Return (x, y) of the center of cell containing provided text 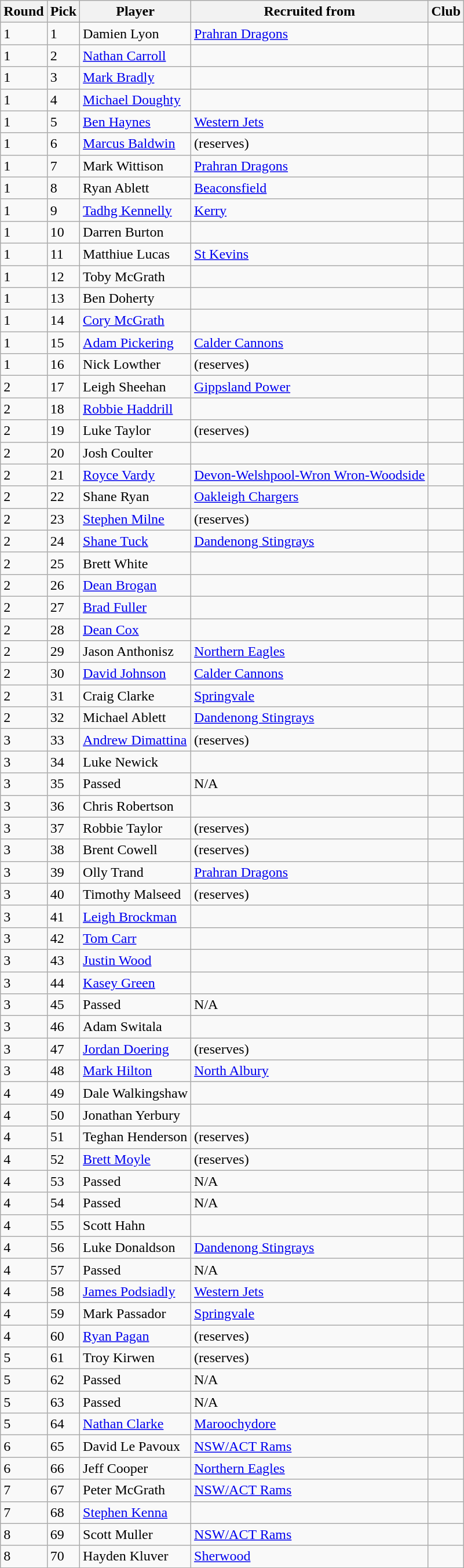
Tom Carr (136, 938)
Troy Kirwen (136, 1358)
20 (63, 453)
51 (63, 1137)
Jonathan Yerbury (136, 1115)
Andrew Dimattina (136, 740)
67 (63, 1490)
Olly Trand (136, 872)
Royce Vardy (136, 475)
St Kevins (309, 254)
Peter McGrath (136, 1490)
63 (63, 1402)
Nathan Clarke (136, 1424)
Scott Muller (136, 1534)
Luke Donaldson (136, 1247)
44 (63, 983)
36 (63, 806)
Pick (63, 12)
40 (63, 894)
47 (63, 1049)
Ryan Pagan (136, 1335)
Marcus Baldwin (136, 144)
Luke Taylor (136, 431)
Player (136, 12)
22 (63, 497)
27 (63, 607)
29 (63, 652)
46 (63, 1027)
33 (63, 740)
43 (63, 960)
Hayden Kluver (136, 1556)
Brad Fuller (136, 607)
58 (63, 1291)
35 (63, 784)
12 (63, 277)
17 (63, 387)
Luke Newick (136, 762)
Ben Haynes (136, 122)
15 (63, 343)
Dean Brogan (136, 585)
Kasey Green (136, 983)
Brett Moyle (136, 1159)
Robbie Taylor (136, 828)
Club (446, 12)
Sherwood (309, 1556)
Stephen Kenna (136, 1512)
Michael Doughty (136, 100)
Toby McGrath (136, 277)
16 (63, 365)
Teghan Henderson (136, 1137)
Devon-Welshpool-Wron Wron-Woodside (309, 475)
31 (63, 696)
48 (63, 1071)
Dean Cox (136, 629)
Leigh Sheehan (136, 387)
66 (63, 1468)
50 (63, 1115)
Damien Lyon (136, 34)
Maroochydore (309, 1424)
Jeff Cooper (136, 1468)
David Johnson (136, 674)
Shane Ryan (136, 497)
54 (63, 1203)
68 (63, 1512)
64 (63, 1424)
14 (63, 321)
Cory McGrath (136, 321)
42 (63, 938)
Nathan Carroll (136, 56)
Mark Hilton (136, 1071)
52 (63, 1159)
57 (63, 1269)
9 (63, 210)
David Le Pavoux (136, 1446)
Michael Ablett (136, 718)
19 (63, 431)
Timothy Malseed (136, 894)
45 (63, 1005)
Kerry (309, 210)
26 (63, 585)
Beaconsfield (309, 188)
62 (63, 1380)
James Podsiadly (136, 1291)
North Albury (309, 1071)
23 (63, 519)
Craig Clarke (136, 696)
21 (63, 475)
Round (24, 12)
Brett White (136, 563)
Nick Lowther (136, 365)
Tadhg Kennelly (136, 210)
60 (63, 1335)
Justin Wood (136, 960)
69 (63, 1534)
38 (63, 850)
70 (63, 1556)
11 (63, 254)
Ryan Ablett (136, 188)
Shane Tuck (136, 541)
Adam Pickering (136, 343)
Jordan Doering (136, 1049)
Brent Cowell (136, 850)
Chris Robertson (136, 806)
Stephen Milne (136, 519)
39 (63, 872)
34 (63, 762)
Adam Switala (136, 1027)
Darren Burton (136, 232)
Gippsland Power (309, 387)
37 (63, 828)
Mark Bradly (136, 78)
Leigh Brockman (136, 916)
49 (63, 1093)
Recruited from (309, 12)
Scott Hahn (136, 1225)
28 (63, 629)
59 (63, 1313)
Dale Walkingshaw (136, 1093)
Ben Doherty (136, 299)
Mark Passador (136, 1313)
61 (63, 1358)
53 (63, 1181)
Josh Coulter (136, 453)
Jason Anthonisz (136, 652)
Oakleigh Chargers (309, 497)
32 (63, 718)
56 (63, 1247)
18 (63, 409)
13 (63, 299)
41 (63, 916)
Mark Wittison (136, 166)
25 (63, 563)
10 (63, 232)
55 (63, 1225)
30 (63, 674)
Robbie Haddrill (136, 409)
Matthiue Lucas (136, 254)
24 (63, 541)
65 (63, 1446)
